Pinpoint the cell where the given text exists, returning its [X, Y] midpoint coordinate. 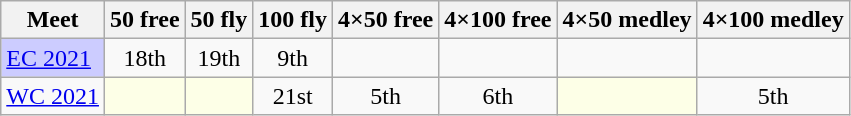
4×100 free [498, 20]
4×100 medley [773, 20]
EC 2021 [53, 58]
18th [144, 58]
50 fly [219, 20]
9th [293, 58]
4×50 medley [627, 20]
4×50 free [386, 20]
19th [219, 58]
WC 2021 [53, 96]
100 fly [293, 20]
Meet [53, 20]
21st [293, 96]
6th [498, 96]
50 free [144, 20]
